Capture the cell that displays the provided text and extract its [X, Y] central coordinate. 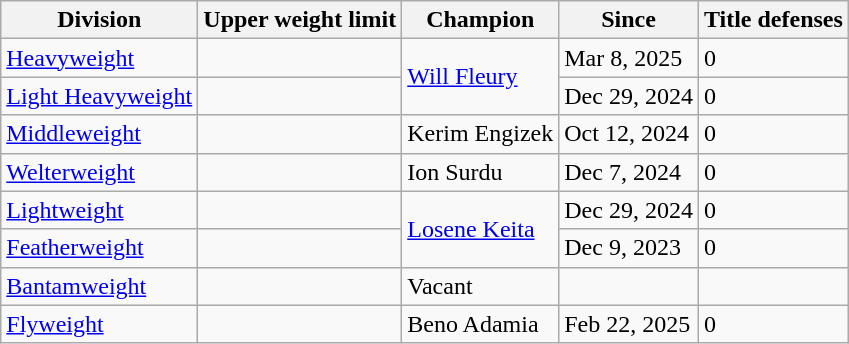
Losene Keita [480, 229]
Title defenses [773, 20]
Ion Surdu [480, 172]
Welterweight [100, 172]
Vacant [480, 286]
Middleweight [100, 134]
Bantamweight [100, 286]
Dec 9, 2023 [629, 248]
Dec 7, 2024 [629, 172]
Division [100, 20]
Oct 12, 2024 [629, 134]
Feb 22, 2025 [629, 324]
Light Heavyweight [100, 96]
Lightweight [100, 210]
Flyweight [100, 324]
Mar 8, 2025 [629, 58]
Upper weight limit [300, 20]
Heavyweight [100, 58]
Will Fleury [480, 77]
Beno Adamia [480, 324]
Since [629, 20]
Featherweight [100, 248]
Kerim Engizek [480, 134]
Champion [480, 20]
